Determine the [x, y] coordinate at the center of the cell enclosing the given text.  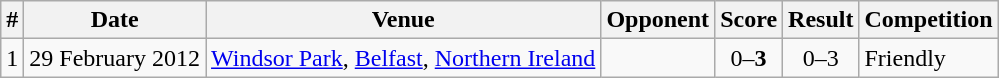
Competition [928, 20]
Windsor Park, Belfast, Northern Ireland [404, 58]
Friendly [928, 58]
Opponent [658, 20]
# [12, 20]
1 [12, 58]
Score [749, 20]
29 February 2012 [115, 58]
Date [115, 20]
Venue [404, 20]
Result [821, 20]
